For the text-containing cell, return its midpoint in [X, Y] coordinate format. 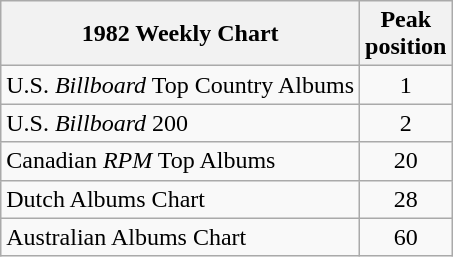
28 [406, 199]
1 [406, 85]
Dutch Albums Chart [180, 199]
Canadian RPM Top Albums [180, 161]
U.S. Billboard 200 [180, 123]
Peakposition [406, 34]
2 [406, 123]
20 [406, 161]
1982 Weekly Chart [180, 34]
60 [406, 237]
U.S. Billboard Top Country Albums [180, 85]
Australian Albums Chart [180, 237]
